Search for the cell housing the specified text and yield its (x, y) center coordinate. 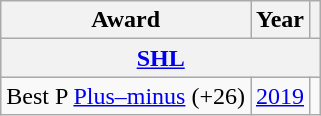
Year (280, 20)
SHL (161, 58)
Best P Plus–minus (+26) (126, 96)
2019 (280, 96)
Award (126, 20)
